Identify which cell holds the provided text, then report its [x, y] central coordinate. 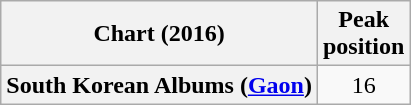
Chart (2016) [160, 34]
South Korean Albums (Gaon) [160, 85]
Peakposition [363, 34]
16 [363, 85]
